Return the [x, y] coordinate for the center point of the cell that contains the specified text.  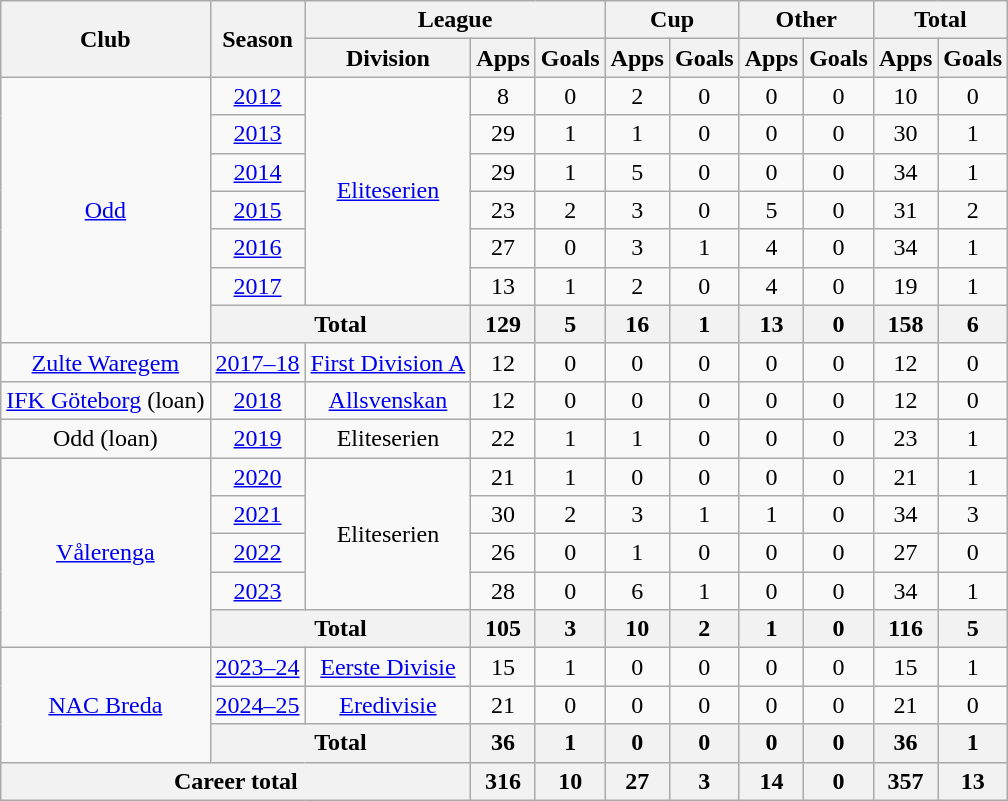
Other [806, 20]
2023 [258, 591]
2012 [258, 96]
158 [905, 324]
14 [771, 781]
2015 [258, 210]
105 [503, 629]
316 [503, 781]
Eerste Divisie [388, 667]
Vålerenga [106, 553]
Club [106, 39]
Odd (loan) [106, 438]
2023–24 [258, 667]
2019 [258, 438]
Career total [236, 781]
2021 [258, 515]
2017–18 [258, 362]
2014 [258, 172]
IFK Göteborg (loan) [106, 400]
Zulte Waregem [106, 362]
129 [503, 324]
22 [503, 438]
2018 [258, 400]
31 [905, 210]
26 [503, 553]
First Division A [388, 362]
19 [905, 286]
16 [637, 324]
116 [905, 629]
2020 [258, 477]
Cup [672, 20]
Season [258, 39]
League [455, 20]
2022 [258, 553]
2016 [258, 248]
Odd [106, 210]
Eredivisie [388, 705]
8 [503, 96]
Allsvenskan [388, 400]
Division [388, 58]
2024–25 [258, 705]
NAC Breda [106, 705]
2013 [258, 134]
2017 [258, 286]
28 [503, 591]
357 [905, 781]
